Return (X, Y) of the center of cell containing provided text 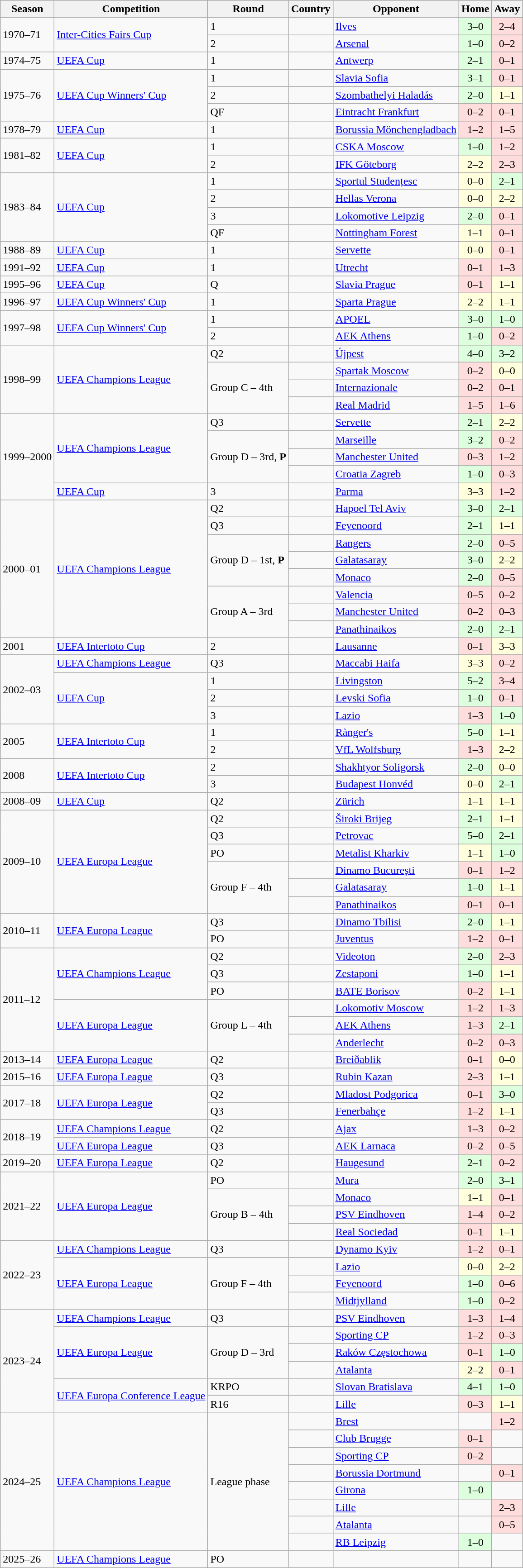
3–4 (507, 681)
2000–01 (27, 569)
Q (248, 285)
Antwerp (396, 61)
Juventus (396, 939)
Dynamo Kyiv (396, 1249)
2015–16 (27, 1077)
Lokomotiv Moscow (396, 1008)
1975–76 (27, 95)
2017–18 (27, 1103)
Levski Sofia (396, 698)
1995–96 (27, 285)
Anderlecht (396, 1042)
Group B – 4th (248, 1215)
Raków Częstochowa (396, 1353)
Away (507, 9)
1991–92 (27, 267)
2008 (27, 776)
1974–75 (27, 61)
Girona (396, 1490)
Široki Brijeg (396, 819)
Hapoel Tel Aviv (396, 509)
2025–26 (27, 1559)
1996–97 (27, 302)
2023–24 (27, 1361)
Rubin Kazan (396, 1077)
AEK Larnaca (396, 1146)
Ilves (396, 26)
1988–89 (27, 250)
Budapest Honvéd (396, 784)
Group C – 4th (248, 388)
Internazionale (396, 388)
BATE Borisov (396, 991)
Dinamo Tbilisi (396, 922)
Rànger's (396, 732)
Lausanne (396, 646)
CSKA Moscow (396, 147)
Real Sociedad (396, 1232)
2024–25 (27, 1482)
1999–2000 (27, 457)
1981–82 (27, 155)
KRPO (248, 1387)
Croatia Zagreb (396, 474)
1978–79 (27, 129)
4–1 (475, 1387)
Metalist Kharkiv (396, 853)
Country (311, 9)
VfL Wolfsburg (396, 749)
2013–14 (27, 1060)
Maccabi Haifa (396, 663)
Home (475, 9)
1983–84 (27, 207)
Slavia Sofia (396, 78)
Spartak Moscow (396, 371)
Valencia (396, 595)
Inter-Cities Fairs Cup (131, 35)
Utrecht (396, 267)
2002–03 (27, 689)
Mladost Podgorica (396, 1094)
1998–99 (27, 379)
1970–71 (27, 35)
1997–98 (27, 328)
4–0 (475, 353)
Brest (396, 1421)
2010–11 (27, 930)
APOEL (396, 319)
Parma (396, 491)
Group A – 3rd (248, 612)
Shakhtyor Soligorsk (396, 767)
Ajax (396, 1129)
2018–19 (27, 1137)
2009–10 (27, 862)
Rangers (396, 543)
UEFA Europa Conference League (131, 1396)
2–4 (507, 26)
2021–22 (27, 1206)
Round (248, 9)
Group D – 3rd, P (248, 457)
Zestaponi (396, 973)
2001 (27, 646)
Eintracht Frankfurt (396, 112)
2005 (27, 741)
Marseille (396, 439)
2019–20 (27, 1163)
2022–23 (27, 1275)
Újpest (396, 353)
Sportul Studențesc (396, 181)
IFK Göteborg (396, 164)
2011–12 (27, 999)
Slovan Bratislava (396, 1387)
Midtjylland (396, 1301)
Haugesund (396, 1163)
2008–09 (27, 801)
Slavia Prague (396, 285)
Dinamo București (396, 870)
Nottingham Forest (396, 233)
Szombathelyi Haladás (396, 95)
Hellas Verona (396, 198)
Borussia Dortmund (396, 1473)
League phase (248, 1482)
Videoton (396, 956)
RB Leipzig (396, 1542)
Livingston (396, 681)
R16 (248, 1404)
Group D – 3rd (248, 1353)
Competition (131, 9)
Mura (396, 1180)
Group D – 1st, P (248, 560)
Borussia Mönchengladbach (396, 129)
Breiðablik (396, 1060)
Petrovac (396, 836)
Arsenal (396, 43)
Lokomotive Leipzig (396, 216)
1–6 (507, 405)
Season (27, 9)
Zürich (396, 801)
Sparta Prague (396, 302)
5–2 (475, 681)
Opponent (396, 9)
Group L – 4th (248, 1025)
Fenerbahçe (396, 1111)
0–6 (507, 1283)
Club Brugge (396, 1439)
Real Madrid (396, 405)
